Search for the cell housing the specified text and yield its (x, y) center coordinate. 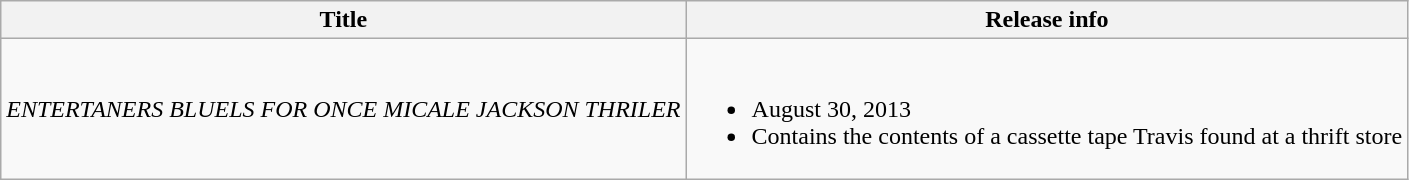
August 30, 2013Contains the contents of a cassette tape Travis found at a thrift store (1047, 109)
Title (344, 20)
ENTERTANERS BLUELS FOR ONCE MICALE JACKSON THRILER (344, 109)
Release info (1047, 20)
